Provide the [X, Y] coordinate of the cell's center where the given text is located.  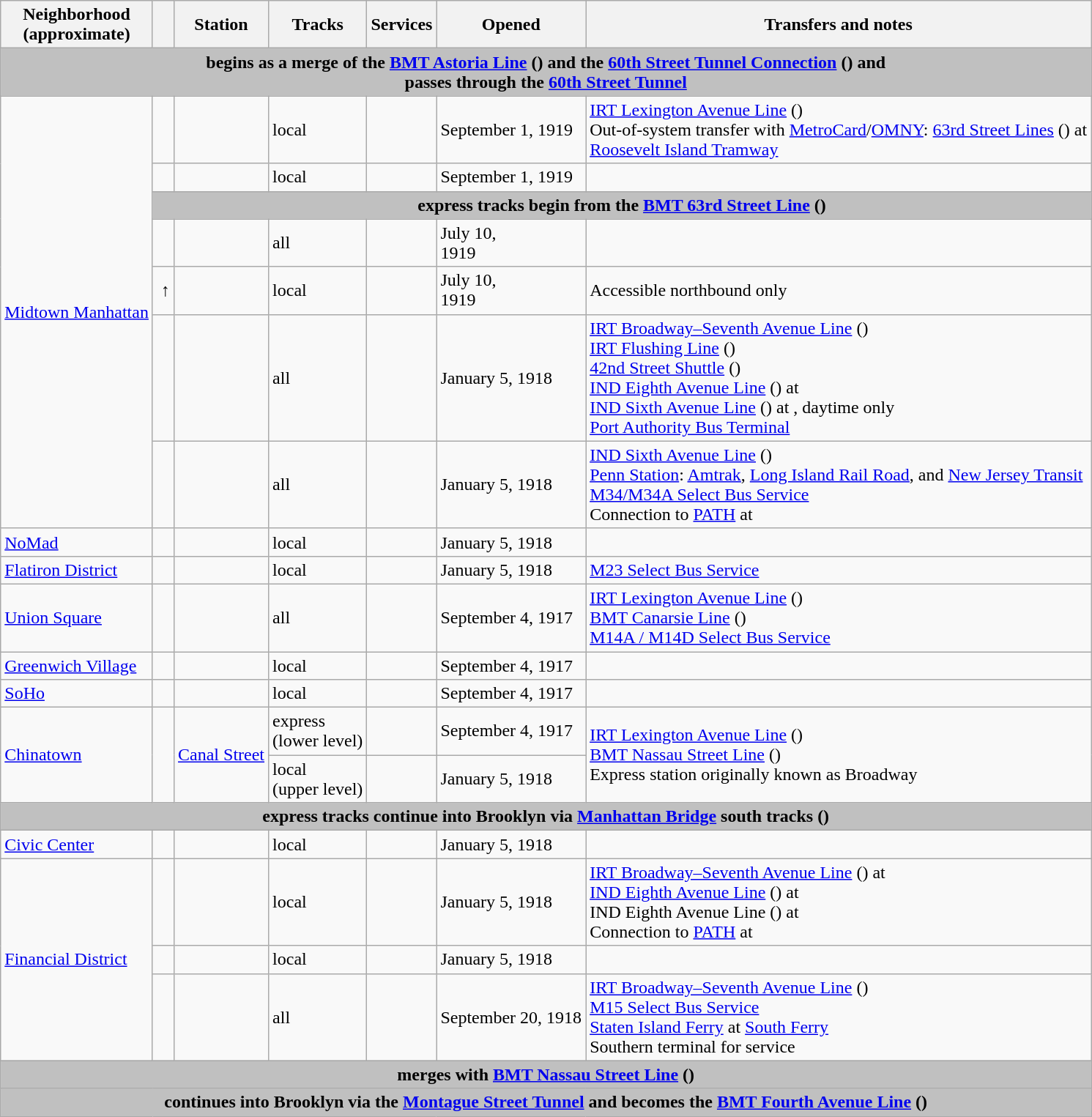
Neighborhood(approximate) [77, 25]
continues into Brooklyn via the Montague Street Tunnel and becomes the BMT Fourth Avenue Line () [546, 1102]
Transfers and notes [839, 25]
Midtown Manhattan [77, 312]
Union Square [77, 617]
IRT Broadway–Seventh Avenue Line () at IND Eighth Avenue Line () at IND Eighth Avenue Line () at Connection to PATH at [839, 902]
IND Sixth Avenue Line ()Penn Station: Amtrak, Long Island Rail Road, and New Jersey TransitM34/M34A Select Bus ServiceConnection to PATH at [839, 485]
IRT Lexington Avenue Line ()Out-of-system transfer with MetroCard/OMNY: 63rd Street Lines () at Roosevelt Island Tramway [839, 130]
NoMad [77, 542]
IRT Broadway–Seventh Avenue Line ()M15 Select Bus ServiceStaten Island Ferry at South FerrySouthern terminal for service [839, 1017]
Greenwich Village [77, 666]
Station [221, 25]
Flatiron District [77, 570]
Financial District [77, 960]
Chinatown [77, 755]
express(lower level) [318, 731]
Opened [511, 25]
Tracks [318, 25]
↑ [163, 290]
Civic Center [77, 845]
express tracks continue into Brooklyn via Manhattan Bridge south tracks () [546, 817]
merges with BMT Nassau Street Line () [546, 1075]
IRT Lexington Avenue Line ()BMT Nassau Street Line ()Express station originally known as Broadway [839, 755]
Canal Street [221, 755]
begins as a merge of the BMT Astoria Line () and the 60th Street Tunnel Connection () andpasses through the 60th Street Tunnel [546, 72]
Accessible northbound only [839, 290]
Services [401, 25]
September 20, 1918 [511, 1017]
M23 Select Bus Service [839, 570]
IRT Lexington Avenue Line ()BMT Canarsie Line ()M14A / M14D Select Bus Service [839, 617]
express tracks begin from the BMT 63rd Street Line () [621, 205]
SoHo [77, 694]
local(upper level) [318, 779]
